Identify which cell holds the provided text, then report its (X, Y) central coordinate. 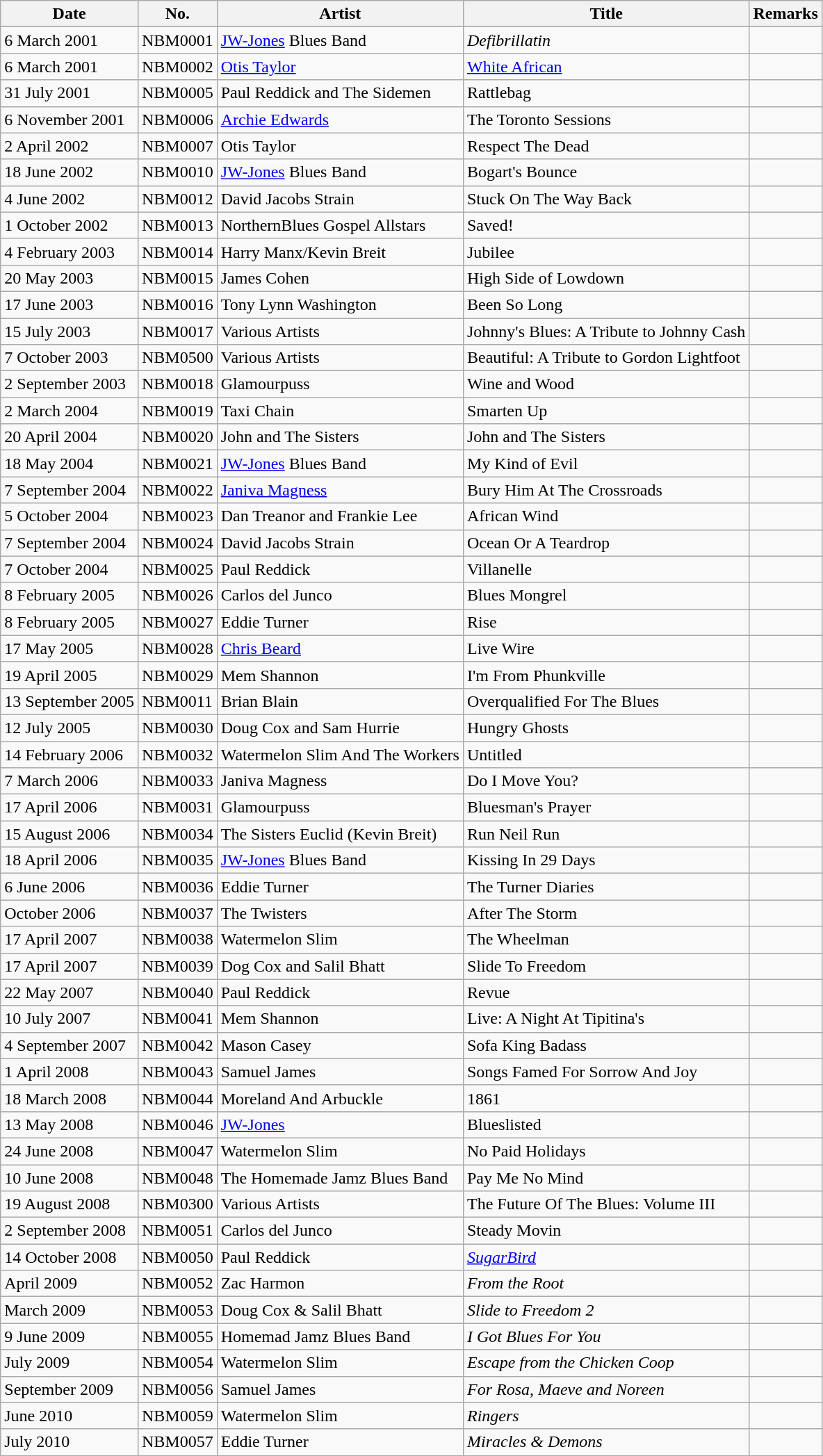
From the Root (606, 1284)
James Cohen (340, 278)
NBM0028 (177, 648)
NBM0046 (177, 1124)
Smarten Up (606, 411)
NBM0019 (177, 411)
Overqualified For The Blues (606, 701)
22 May 2007 (70, 992)
Defibrillatin (606, 40)
Remarks (785, 14)
NBM0024 (177, 543)
9 June 2009 (70, 1336)
NBM0056 (177, 1389)
Kissing In 29 Days (606, 860)
NBM0057 (177, 1442)
4 June 2002 (70, 199)
1 April 2008 (70, 1072)
NBM0035 (177, 860)
Blueslisted (606, 1124)
NBM0023 (177, 516)
Harry Manx/Kevin Breit (340, 252)
I'm From Phunkville (606, 675)
NBM0013 (177, 225)
NBM0053 (177, 1310)
July 2009 (70, 1363)
Escape from the Chicken Coop (606, 1363)
Blues Mongrel (606, 596)
10 June 2008 (70, 1178)
The Sisters Euclid (Kevin Breit) (340, 834)
The Future Of The Blues: Volume III (606, 1204)
15 July 2003 (70, 332)
Homemad Jamz Blues Band (340, 1336)
NBM0010 (177, 172)
NBM0007 (177, 146)
Revue (606, 992)
My Kind of Evil (606, 464)
Beautiful: A Tribute to Gordon Lightfoot (606, 358)
March 2009 (70, 1310)
Pay Me No Mind (606, 1178)
Archie Edwards (340, 120)
NBM0021 (177, 464)
17 June 2003 (70, 304)
Rattlebag (606, 93)
Doug Cox & Salil Bhatt (340, 1310)
The Homemade Jamz Blues Band (340, 1178)
Been So Long (606, 304)
NBM0038 (177, 940)
Tony Lynn Washington (340, 304)
18 March 2008 (70, 1098)
NBM0500 (177, 358)
African Wind (606, 516)
NBM0059 (177, 1416)
6 November 2001 (70, 120)
15 August 2006 (70, 834)
18 May 2004 (70, 464)
NBM0029 (177, 675)
NBM0014 (177, 252)
The Turner Diaries (606, 887)
NBM0047 (177, 1151)
NBM0050 (177, 1257)
17 April 2006 (70, 808)
19 August 2008 (70, 1204)
Title (606, 14)
No. (177, 14)
Bury Him At The Crossroads (606, 490)
10 July 2007 (70, 1019)
4 February 2003 (70, 252)
Run Neil Run (606, 834)
19 April 2005 (70, 675)
Dan Treanor and Frankie Lee (340, 516)
Watermelon Slim And The Workers (340, 754)
12 July 2005 (70, 728)
The Twisters (340, 913)
1861 (606, 1098)
Wine and Wood (606, 384)
7 October 2003 (70, 358)
Mason Casey (340, 1045)
Dog Cox and Salil Bhatt (340, 966)
For Rosa, Maeve and Noreen (606, 1389)
Zac Harmon (340, 1284)
NBM0022 (177, 490)
Bluesman's Prayer (606, 808)
14 October 2008 (70, 1257)
Slide To Freedom (606, 966)
Do I Move You? (606, 781)
18 April 2006 (70, 860)
NBM0034 (177, 834)
Doug Cox and Sam Hurrie (340, 728)
NBM0055 (177, 1336)
White African (606, 67)
6 June 2006 (70, 887)
NBM0039 (177, 966)
NBM0012 (177, 199)
13 September 2005 (70, 701)
Johnny's Blues: A Tribute to Johnny Cash (606, 332)
Ringers (606, 1416)
2 March 2004 (70, 411)
Saved! (606, 225)
Moreland And Arbuckle (340, 1098)
NBM0026 (177, 596)
Live Wire (606, 648)
Chris Beard (340, 648)
JW-Jones (340, 1124)
NBM0027 (177, 622)
NBM0031 (177, 808)
Bogart's Bounce (606, 172)
NBM0030 (177, 728)
NBM0300 (177, 1204)
Respect The Dead (606, 146)
31 July 2001 (70, 93)
NBM0052 (177, 1284)
NBM0036 (177, 887)
NBM0025 (177, 569)
2 April 2002 (70, 146)
24 June 2008 (70, 1151)
Stuck On The Way Back (606, 199)
NBM0033 (177, 781)
NBM0018 (177, 384)
Date (70, 14)
Songs Famed For Sorrow And Joy (606, 1072)
NBM0017 (177, 332)
NBM0032 (177, 754)
2 September 2008 (70, 1231)
The Wheelman (606, 940)
13 May 2008 (70, 1124)
4 September 2007 (70, 1045)
NorthernBlues Gospel Allstars (340, 225)
1 October 2002 (70, 225)
NBM0020 (177, 437)
Paul Reddick and The Sidemen (340, 93)
Artist (340, 14)
NBM0043 (177, 1072)
The Toronto Sessions (606, 120)
18 June 2002 (70, 172)
Live: A Night At Tipitina's (606, 1019)
Slide to Freedom 2 (606, 1310)
7 October 2004 (70, 569)
NBM0040 (177, 992)
SugarBird (606, 1257)
Steady Movin (606, 1231)
NBM0044 (177, 1098)
NBM0002 (177, 67)
NBM0037 (177, 913)
Hungry Ghosts (606, 728)
17 May 2005 (70, 648)
NBM0048 (177, 1178)
Miracles & Demons (606, 1442)
NBM0001 (177, 40)
5 October 2004 (70, 516)
Sofa King Badass (606, 1045)
NBM0015 (177, 278)
October 2006 (70, 913)
After The Storm (606, 913)
Rise (606, 622)
20 May 2003 (70, 278)
Taxi Chain (340, 411)
Brian Blain (340, 701)
NBM0016 (177, 304)
High Side of Lowdown (606, 278)
Untitled (606, 754)
September 2009 (70, 1389)
I Got Blues For You (606, 1336)
June 2010 (70, 1416)
NBM0041 (177, 1019)
NBM0042 (177, 1045)
July 2010 (70, 1442)
2 September 2003 (70, 384)
7 March 2006 (70, 781)
NBM0054 (177, 1363)
Villanelle (606, 569)
Jubilee (606, 252)
NBM0011 (177, 701)
NBM0005 (177, 93)
14 February 2006 (70, 754)
NBM0006 (177, 120)
Ocean Or A Teardrop (606, 543)
20 April 2004 (70, 437)
No Paid Holidays (606, 1151)
April 2009 (70, 1284)
NBM0051 (177, 1231)
